Find where the given text appears and provide that cell's center as (X, Y) coordinate. 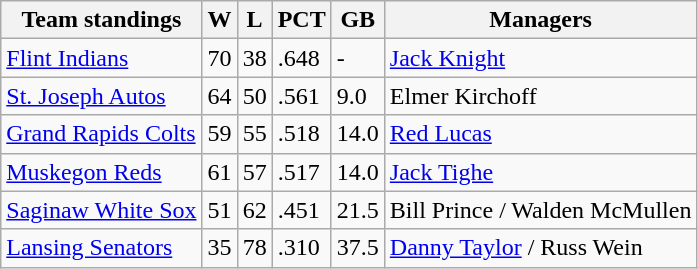
35 (220, 248)
21.5 (358, 210)
.517 (302, 172)
50 (254, 96)
9.0 (358, 96)
59 (220, 134)
55 (254, 134)
64 (220, 96)
Bill Prince / Walden McMullen (540, 210)
PCT (302, 20)
70 (220, 58)
.518 (302, 134)
.310 (302, 248)
Grand Rapids Colts (102, 134)
Elmer Kirchoff (540, 96)
W (220, 20)
Lansing Senators (102, 248)
Saginaw White Sox (102, 210)
62 (254, 210)
38 (254, 58)
.561 (302, 96)
Team standings (102, 20)
57 (254, 172)
.451 (302, 210)
Muskegon Reds (102, 172)
- (358, 58)
Managers (540, 20)
51 (220, 210)
Danny Taylor / Russ Wein (540, 248)
Flint Indians (102, 58)
37.5 (358, 248)
St. Joseph Autos (102, 96)
78 (254, 248)
GB (358, 20)
Jack Tighe (540, 172)
Jack Knight (540, 58)
L (254, 20)
.648 (302, 58)
61 (220, 172)
Red Lucas (540, 134)
